Output the [x, y] coordinate of the center of the cell containing the given text.  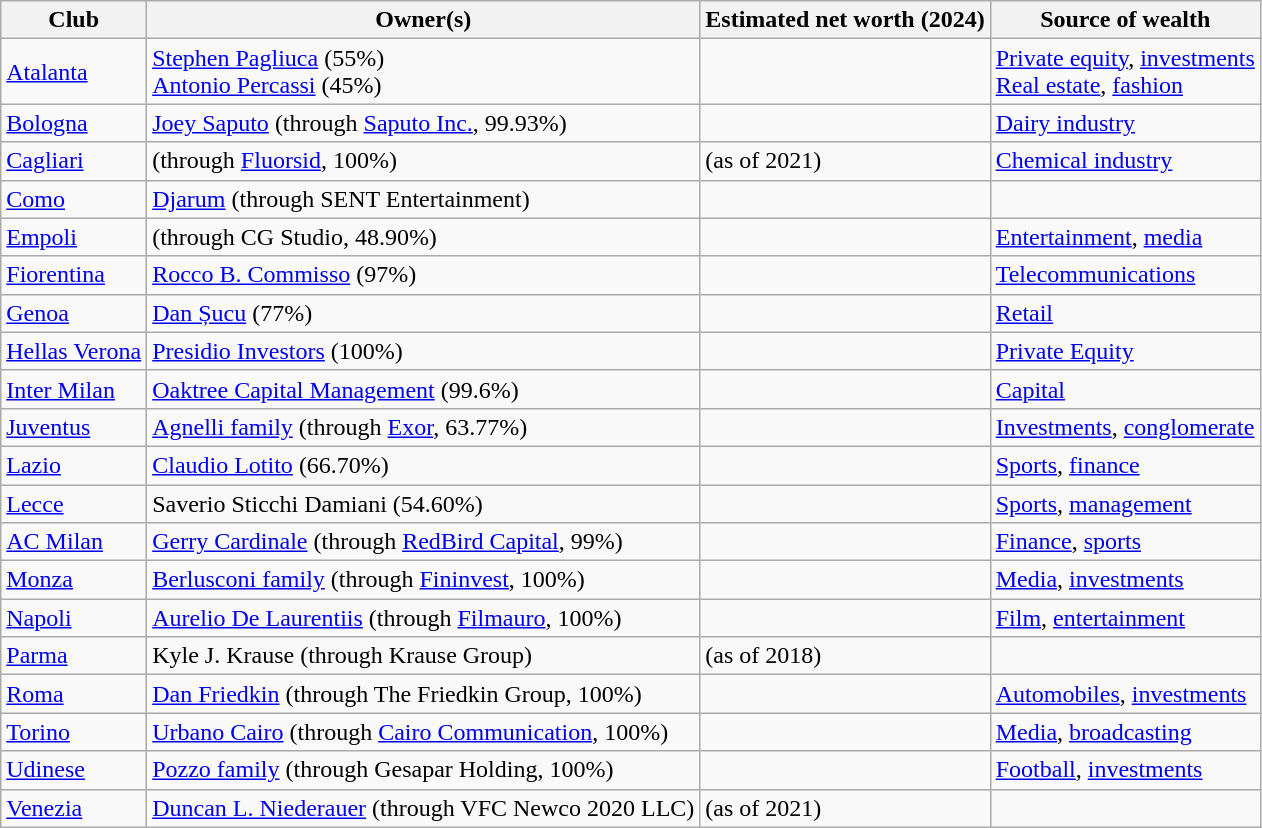
(through Fluorsid, 100%) [424, 161]
Automobiles, investments [1125, 694]
Como [74, 199]
Napoli [74, 618]
(as of 2018) [845, 656]
Kyle J. Krause (through Krause Group) [424, 656]
Sports, finance [1125, 465]
Lazio [74, 465]
Private Equity [1125, 351]
Entertainment, media [1125, 237]
Investments, conglomerate [1125, 427]
Oaktree Capital Management (99.6%) [424, 389]
Monza [74, 580]
Atalanta [74, 72]
Hellas Verona [74, 351]
Pozzo family (through Gesapar Holding, 100%) [424, 770]
Juventus [74, 427]
Bologna [74, 123]
Lecce [74, 503]
Gerry Cardinale (through RedBird Capital, 99%) [424, 542]
Claudio Lotito (66.70%) [424, 465]
Retail [1125, 313]
Chemical industry [1125, 161]
Source of wealth [1125, 20]
Saverio Sticchi Damiani (54.60%) [424, 503]
Film, entertainment [1125, 618]
Media, broadcasting [1125, 732]
Inter Milan [74, 389]
Dan Friedkin (through The Friedkin Group, 100%) [424, 694]
Capital [1125, 389]
Rocco B. Commisso (97%) [424, 275]
Urbano Cairo (through Cairo Communication, 100%) [424, 732]
Sports, management [1125, 503]
Roma [74, 694]
Empoli [74, 237]
Venezia [74, 808]
Torino [74, 732]
Udinese [74, 770]
Djarum (through SENT Entertainment) [424, 199]
Club [74, 20]
Berlusconi family (through Fininvest, 100%) [424, 580]
Parma [74, 656]
Football, investments [1125, 770]
Estimated net worth (2024) [845, 20]
Presidio Investors (100%) [424, 351]
Dairy industry [1125, 123]
Stephen Pagliuca (55%) Antonio Percassi (45%) [424, 72]
Media, investments [1125, 580]
Cagliari [74, 161]
Agnelli family (through Exor, 63.77%) [424, 427]
Fiorentina [74, 275]
Telecommunications [1125, 275]
Aurelio De Laurentiis (through Filmauro, 100%) [424, 618]
Duncan L. Niederauer (through VFC Newco 2020 LLC) [424, 808]
Finance, sports [1125, 542]
Genoa [74, 313]
Private equity, investmentsReal estate, fashion [1125, 72]
(through CG Studio, 48.90%) [424, 237]
Owner(s) [424, 20]
Dan Șucu (77%) [424, 313]
AC Milan [74, 542]
Joey Saputo (through Saputo Inc., 99.93%) [424, 123]
